Capture the cell that displays the provided text and extract its (x, y) central coordinate. 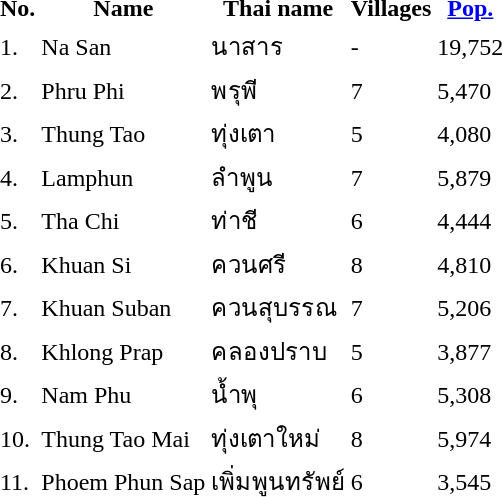
- (390, 46)
พรุพี (278, 90)
Tha Chi (124, 220)
Na San (124, 46)
Lamphun (124, 177)
นาสาร (278, 46)
ท่าชี (278, 220)
ควนสุบรรณ (278, 308)
คลองปราบ (278, 351)
น้ำพุ (278, 394)
Phru Phi (124, 90)
Khlong Prap (124, 351)
ทุ่งเตา (278, 134)
Thung Tao Mai (124, 438)
Khuan Suban (124, 308)
Khuan Si (124, 264)
Nam Phu (124, 394)
ลำพูน (278, 177)
ทุ่งเตาใหม่ (278, 438)
ควนศรี (278, 264)
Thung Tao (124, 134)
